Detect which cell encompasses the target text, then output its (X, Y) center coordinate. 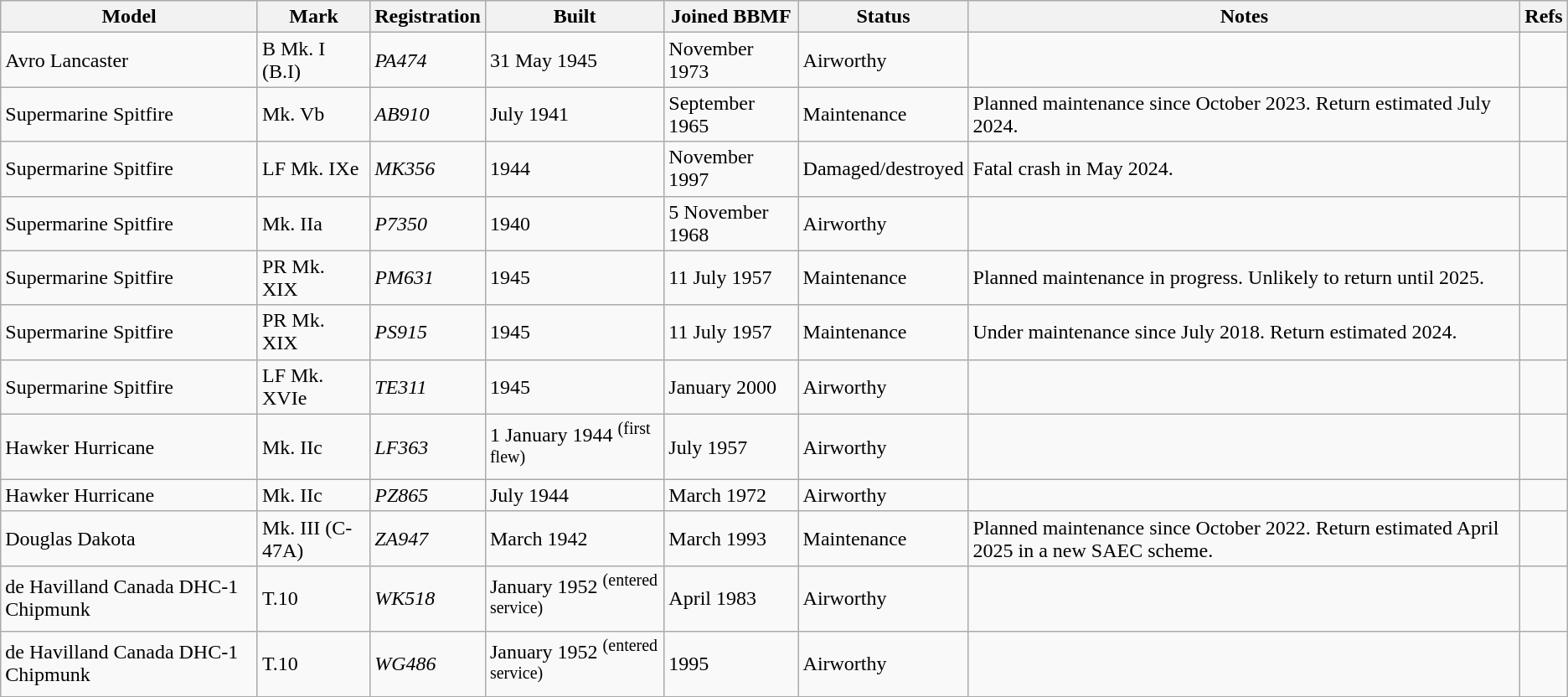
Mk. Vb (313, 114)
Status (883, 17)
November 1973 (731, 60)
Mk. III (C-47A) (313, 538)
LF Mk. XVIe (313, 387)
Avro Lancaster (129, 60)
Mark (313, 17)
Notes (1245, 17)
WG486 (428, 663)
B Mk. I (B.I) (313, 60)
Planned maintenance in progress. Unlikely to return until 2025. (1245, 278)
January 2000 (731, 387)
Planned maintenance since October 2023. Return estimated July 2024. (1245, 114)
July 1941 (575, 114)
1944 (575, 169)
Joined BBMF (731, 17)
31 May 1945 (575, 60)
November 1997 (731, 169)
March 1942 (575, 538)
Refs (1544, 17)
March 1993 (731, 538)
March 1972 (731, 495)
LF363 (428, 447)
WK518 (428, 598)
PA474 (428, 60)
ZA947 (428, 538)
Fatal crash in May 2024. (1245, 169)
Registration (428, 17)
Built (575, 17)
Mk. IIa (313, 223)
Model (129, 17)
Under maintenance since July 2018. Return estimated 2024. (1245, 332)
1995 (731, 663)
PS915 (428, 332)
April 1983 (731, 598)
Planned maintenance since October 2022. Return estimated April 2025 in a new SAEC scheme. (1245, 538)
PM631 (428, 278)
Douglas Dakota (129, 538)
LF Mk. IXe (313, 169)
TE311 (428, 387)
1940 (575, 223)
July 1944 (575, 495)
September 1965 (731, 114)
1 January 1944 (first flew) (575, 447)
July 1957 (731, 447)
PZ865 (428, 495)
Damaged/destroyed (883, 169)
P7350 (428, 223)
AB910 (428, 114)
MK356 (428, 169)
5 November 1968 (731, 223)
